Find where the given text appears and provide that cell's center as (X, Y) coordinate. 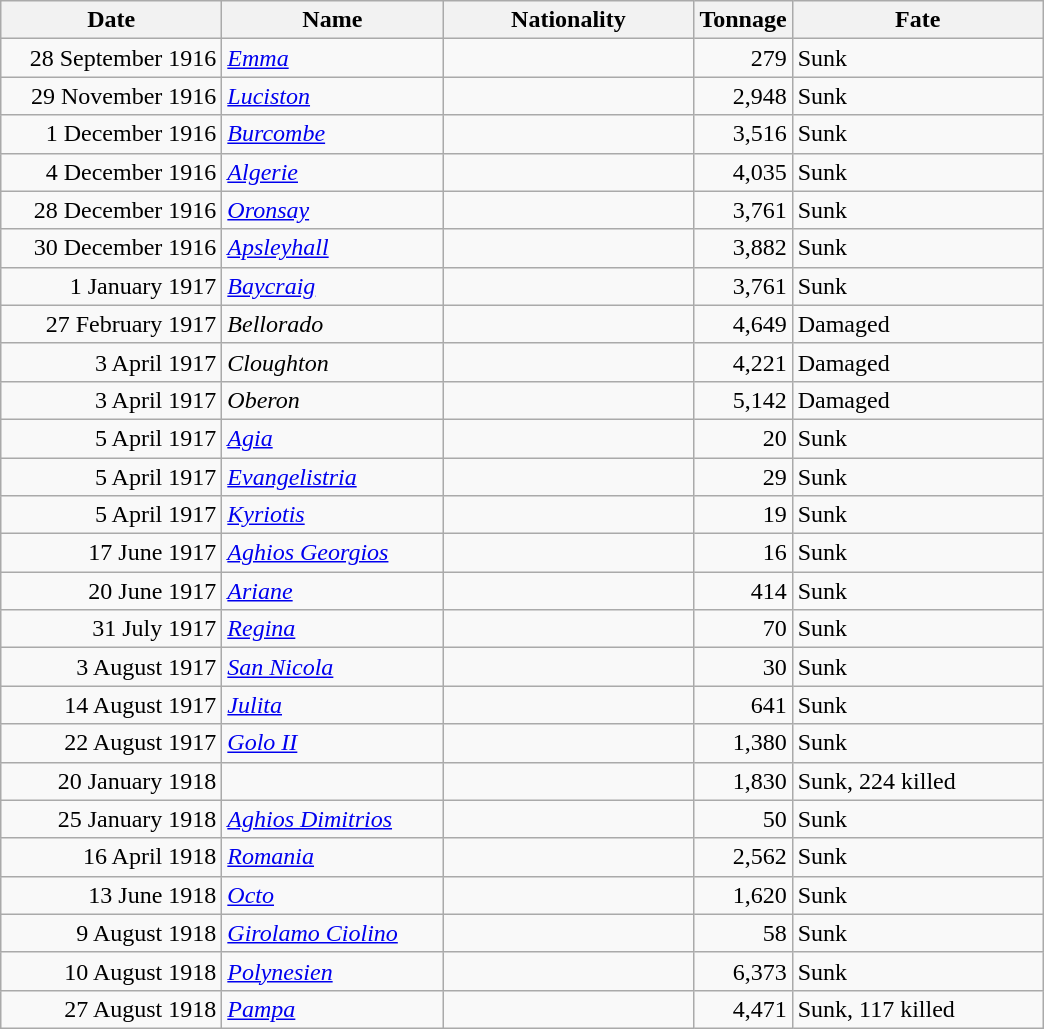
Julita (332, 705)
Name (332, 20)
Fate (918, 20)
Pampa (332, 1009)
13 June 1918 (112, 895)
Nationality (568, 20)
Luciston (332, 96)
27 February 1917 (112, 324)
Cloughton (332, 362)
Aghios Dimitrios (332, 819)
22 August 1917 (112, 743)
1,620 (743, 895)
Algerie (332, 172)
31 July 1917 (112, 629)
641 (743, 705)
4,471 (743, 1009)
414 (743, 591)
27 August 1918 (112, 1009)
1,830 (743, 781)
Evangelistria (332, 477)
Apsleyhall (332, 248)
Burcombe (332, 134)
Baycraig (332, 286)
20 June 1917 (112, 591)
Polynesien (332, 971)
Sunk, 117 killed (918, 1009)
29 (743, 477)
16 (743, 553)
Sunk, 224 killed (918, 781)
4,649 (743, 324)
Oronsay (332, 210)
San Nicola (332, 667)
14 August 1917 (112, 705)
Regina (332, 629)
30 December 1916 (112, 248)
20 January 1918 (112, 781)
Golo II (332, 743)
279 (743, 58)
Emma (332, 58)
9 August 1918 (112, 933)
Aghios Georgios (332, 553)
25 January 1918 (112, 819)
Kyriotis (332, 515)
1,380 (743, 743)
6,373 (743, 971)
2,948 (743, 96)
28 December 1916 (112, 210)
3,882 (743, 248)
29 November 1916 (112, 96)
Romania (332, 857)
19 (743, 515)
1 December 1916 (112, 134)
Bellorado (332, 324)
4,221 (743, 362)
Tonnage (743, 20)
Girolamo Ciolino (332, 933)
Octo (332, 895)
10 August 1918 (112, 971)
28 September 1916 (112, 58)
3,516 (743, 134)
3 August 1917 (112, 667)
Oberon (332, 400)
16 April 1918 (112, 857)
1 January 1917 (112, 286)
4 December 1916 (112, 172)
50 (743, 819)
20 (743, 438)
5,142 (743, 400)
58 (743, 933)
2,562 (743, 857)
Ariane (332, 591)
17 June 1917 (112, 553)
Date (112, 20)
70 (743, 629)
Agia (332, 438)
30 (743, 667)
4,035 (743, 172)
